Return [X, Y] of the center of cell containing provided text 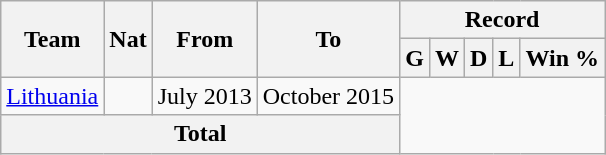
July 2013 [204, 96]
Team [52, 39]
Win % [562, 58]
G [415, 58]
Lithuania [52, 96]
W [446, 58]
October 2015 [328, 96]
L [506, 58]
Nat [128, 39]
From [204, 39]
D [478, 58]
Total [200, 134]
Record [502, 20]
To [328, 39]
